Output the [x, y] coordinate of the center of the cell containing the given text.  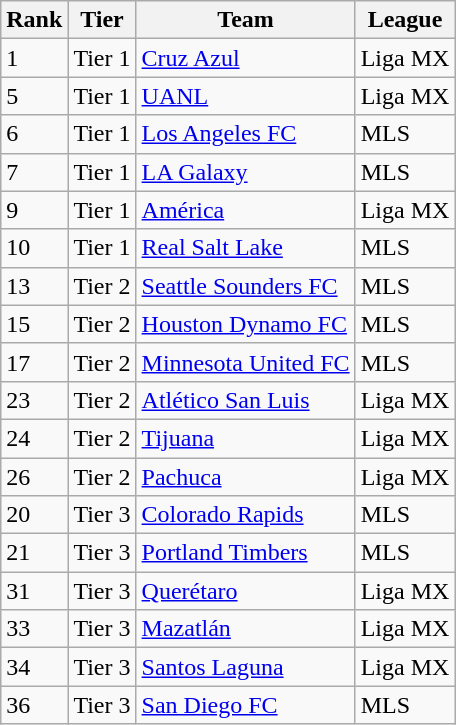
20 [34, 515]
33 [34, 629]
10 [34, 248]
6 [34, 134]
Colorado Rapids [246, 515]
17 [34, 362]
Team [246, 20]
Pachuca [246, 477]
League [405, 20]
Los Angeles FC [246, 134]
San Diego FC [246, 705]
Minnesota United FC [246, 362]
31 [34, 591]
23 [34, 400]
Querétaro [246, 591]
Mazatlán [246, 629]
1 [34, 58]
26 [34, 477]
9 [34, 210]
Tier [102, 20]
América [246, 210]
36 [34, 705]
34 [34, 667]
21 [34, 553]
Santos Laguna [246, 667]
LA Galaxy [246, 172]
Tijuana [246, 438]
24 [34, 438]
Houston Dynamo FC [246, 324]
13 [34, 286]
Real Salt Lake [246, 248]
Seattle Sounders FC [246, 286]
15 [34, 324]
5 [34, 96]
Cruz Azul [246, 58]
7 [34, 172]
Portland Timbers [246, 553]
Atlético San Luis [246, 400]
UANL [246, 96]
Rank [34, 20]
